Provide the (x, y) coordinate of the cell's center where the given text is located.  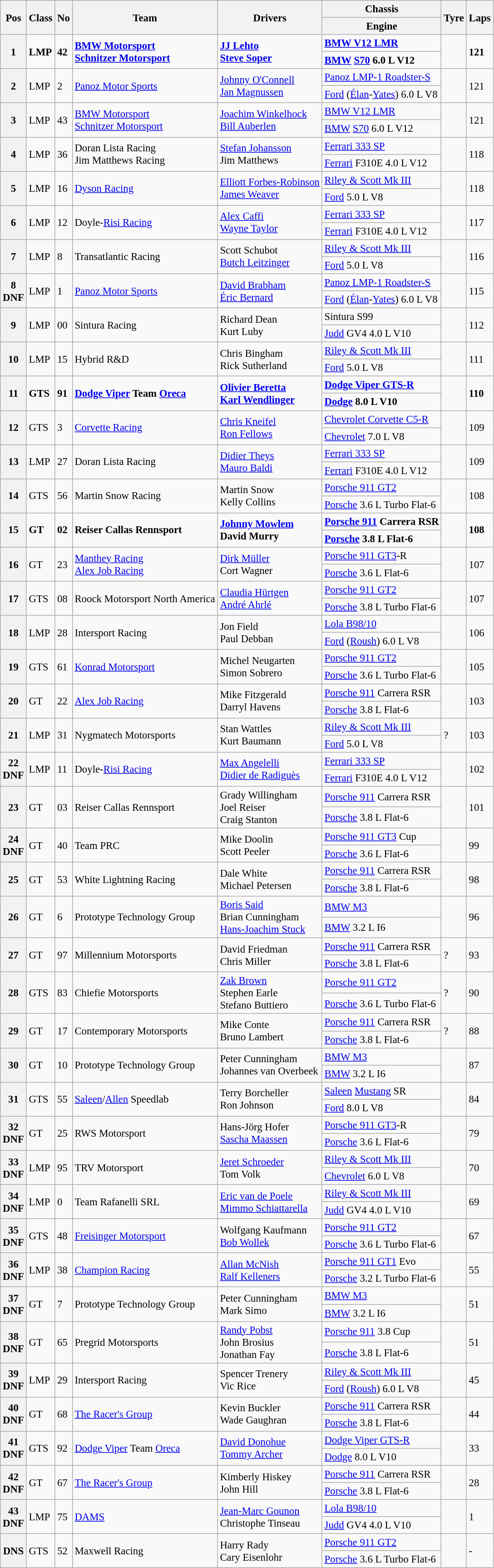
Porsche 911 GT3 Cup (381, 837)
Martin Snow Kelly Collins (270, 496)
Martin Snow Racing (145, 496)
Terry Borcheller Ron Johnson (270, 1099)
45 (479, 1380)
69 (479, 1202)
30 (14, 1065)
Johnny Mowlem David Murry (270, 530)
99 (479, 845)
21 (14, 735)
Pregrid Motorsports (145, 1342)
Stefan Johansson Jim Matthews (270, 155)
Porsche 911 3.8 Cup (381, 1332)
Team (145, 17)
116 (479, 256)
91 (64, 394)
Doran Lista Racing (145, 462)
90 (479, 993)
Wolfgang Kaufmann Bob Wollek (270, 1236)
Champion Racing (145, 1270)
Jeret Schroeder Tom Volk (270, 1167)
Team Rafanelli SRL (145, 1202)
Michel Neugarten Simon Sobrero (270, 667)
Konrad Motorsport (145, 667)
44 (479, 1414)
Joachim Winkelhock Bill Auberlen (270, 120)
Sintura S99 (381, 317)
Dirk Müller Cort Wagner (270, 564)
8 (64, 256)
Kevin Buckler Wade Gaughran (270, 1414)
32DNF (14, 1134)
Porsche 3.2 L Turbo Flat-6 (381, 1278)
Laps (479, 17)
92 (64, 1448)
43DNF (14, 1517)
Nygmatech Motorsports (145, 735)
8DNF (14, 291)
Chris Kneifel Ron Fellows (270, 427)
97 (64, 955)
Harry Rady Cary Eisenlohr (270, 1551)
Tyre (454, 17)
95 (64, 1167)
Pos (14, 17)
40 (64, 845)
42DNF (14, 1483)
00 (64, 325)
David Brabham Éric Bernard (270, 291)
Freisinger Motorsport (145, 1236)
33DNF (14, 1167)
Team PRC (145, 845)
43 (64, 120)
75 (64, 1517)
Spencer Trenery Vic Rice (270, 1380)
Dyson Racing (145, 188)
33 (479, 1448)
53 (64, 879)
Roock Motorsport North America (145, 598)
111 (479, 359)
38DNF (14, 1342)
Chevrolet 6.0 L V8 (381, 1176)
Jean-Marc Gounon Christophe Tinseau (270, 1517)
Grady Willingham Joel Reiser Craig Stanton (270, 807)
Manthey Racing Alex Job Racing (145, 564)
Class (41, 17)
Mike Fitzgerald Darryl Havens (270, 701)
TRV Motorsport (145, 1167)
Mike Doolin Scott Peeler (270, 845)
22DNF (14, 769)
Stan Wattles Kurt Baumann (270, 735)
Allan McNish Ralf Kelleners (270, 1270)
Olivier Beretta Karl Wendlinger (270, 394)
96 (479, 917)
14 (14, 496)
Saleen/Allen Speedlab (145, 1099)
Chevrolet 7.0 L V8 (381, 436)
Millennium Motorsports (145, 955)
Kimberly Hiskey John Hill (270, 1483)
68 (64, 1414)
Corvette Racing (145, 427)
105 (479, 667)
Jon Field Paul Debban (270, 633)
Mike Conte Bruno Lambert (270, 1031)
Hans-Jörg Hofer Sascha Maassen (270, 1134)
Dale White Michael Petersen (270, 879)
112 (479, 325)
Zak Brown Stephen Earle Stefano Buttiero (270, 993)
24DNF (14, 845)
Chris Bingham Rick Sutherland (270, 359)
88 (479, 1031)
08 (64, 598)
117 (479, 223)
61 (64, 667)
Max Angelelli Didier de Radiguès (270, 769)
115 (479, 291)
0 (64, 1202)
48 (64, 1236)
Randy Pobst John Brosius Jonathan Fay (270, 1342)
RWS Motorsport (145, 1134)
39DNF (14, 1380)
DNS (14, 1551)
40DNF (14, 1414)
Claudia Hürtgen André Ahrlé (270, 598)
Contemporary Motorsports (145, 1031)
Chiefie Motorsports (145, 993)
Chassis (381, 9)
101 (479, 807)
93 (479, 955)
Alex Job Racing (145, 701)
Maxwell Racing (145, 1551)
Alex Caffi Wayne Taylor (270, 223)
Porsche 911 GT1 Evo (381, 1262)
19 (14, 667)
70 (479, 1167)
Johnny O'Connell Jan Magnussen (270, 85)
56 (64, 496)
Hybrid R&D (145, 359)
Peter Cunningham Johannes van Overbeek (270, 1065)
Engine (381, 26)
Saleen Mustang SR (381, 1091)
9 (14, 325)
102 (479, 769)
David Donohue Tommy Archer (270, 1448)
Scott Schubot Butch Leitzinger (270, 256)
18 (14, 633)
38 (64, 1270)
David Friedman Chris Miller (270, 955)
Sintura Racing (145, 325)
4 (14, 155)
No (64, 17)
110 (479, 394)
52 (64, 1551)
Chevrolet Corvette C5-R (381, 419)
- (479, 1551)
37DNF (14, 1304)
87 (479, 1065)
83 (64, 993)
02 (64, 530)
JJ Lehto Steve Soper (270, 52)
36DNF (14, 1270)
35DNF (14, 1236)
Transatlantic Racing (145, 256)
03 (64, 807)
Didier Theys Mauro Baldi (270, 462)
36 (64, 155)
Drivers (270, 17)
106 (479, 633)
79 (479, 1134)
Doran Lista Racing Jim Matthews Racing (145, 155)
Elliott Forbes-Robinson James Weaver (270, 188)
22 (64, 701)
26 (14, 917)
34DNF (14, 1202)
84 (479, 1099)
DAMS (145, 1517)
5 (14, 188)
Porsche 3.8 L Turbo Flat-6 (381, 607)
White Lightning Racing (145, 879)
20 (14, 701)
41DNF (14, 1448)
98 (479, 879)
Peter Cunningham Mark Simo (270, 1304)
Ford 8.0 L V8 (381, 1108)
Richard Dean Kurt Luby (270, 325)
Boris Said Brian Cunningham Hans-Joachim Stuck (270, 917)
65 (64, 1342)
42 (64, 52)
Eric van de Poele Mimmo Schiattarella (270, 1202)
13 (14, 462)
